Detect which cell encompasses the target text, then output its (X, Y) center coordinate. 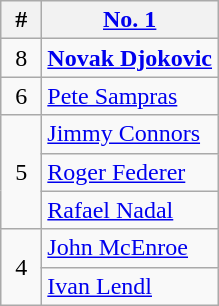
Jimmy Connors (130, 134)
Ivan Lendl (130, 286)
8 (22, 58)
# (22, 20)
5 (22, 172)
Novak Djokovic (130, 58)
6 (22, 96)
Rafael Nadal (130, 210)
No. 1 (130, 20)
4 (22, 267)
John McEnroe (130, 248)
Pete Sampras (130, 96)
Roger Federer (130, 172)
